Search for the cell housing the specified text and yield its [X, Y] center coordinate. 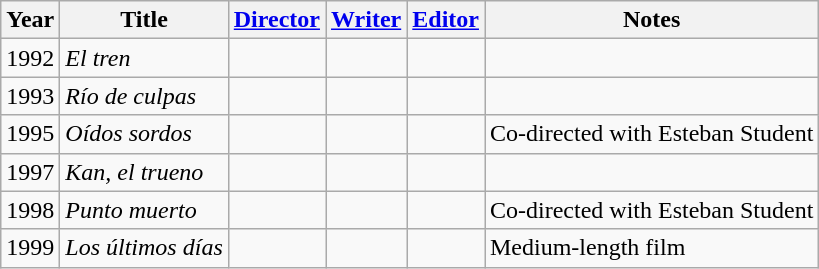
1997 [30, 172]
El tren [144, 58]
Editor [446, 20]
1999 [30, 248]
1998 [30, 210]
1995 [30, 134]
Medium-length film [651, 248]
1992 [30, 58]
Notes [651, 20]
Oídos sordos [144, 134]
Río de culpas [144, 96]
Title [144, 20]
Writer [366, 20]
1993 [30, 96]
Punto muerto [144, 210]
Director [276, 20]
Year [30, 20]
Kan, el trueno [144, 172]
Los últimos días [144, 248]
